Return the [x, y] coordinate for the center point of the cell that contains the specified text.  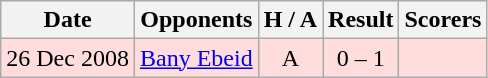
0 – 1 [361, 58]
Scorers [443, 20]
Opponents [196, 20]
H / A [290, 20]
A [290, 58]
Date [68, 20]
Result [361, 20]
Bany Ebeid [196, 58]
26 Dec 2008 [68, 58]
